Search for the cell housing the specified text and yield its (X, Y) center coordinate. 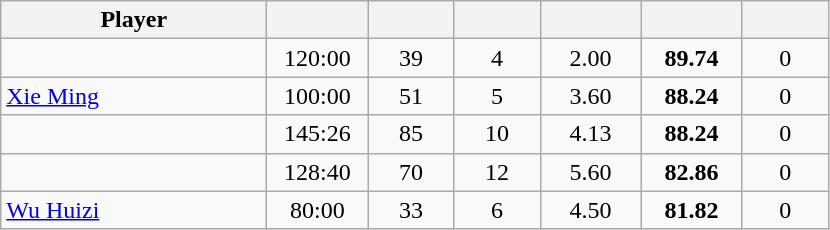
82.86 (692, 172)
6 (497, 210)
145:26 (318, 134)
39 (411, 58)
70 (411, 172)
Player (134, 20)
Xie Ming (134, 96)
4.13 (590, 134)
5.60 (590, 172)
4.50 (590, 210)
89.74 (692, 58)
80:00 (318, 210)
3.60 (590, 96)
120:00 (318, 58)
81.82 (692, 210)
100:00 (318, 96)
2.00 (590, 58)
51 (411, 96)
4 (497, 58)
128:40 (318, 172)
5 (497, 96)
10 (497, 134)
Wu Huizi (134, 210)
33 (411, 210)
12 (497, 172)
85 (411, 134)
